Return the [X, Y] coordinate for the center point of the cell that contains the specified text.  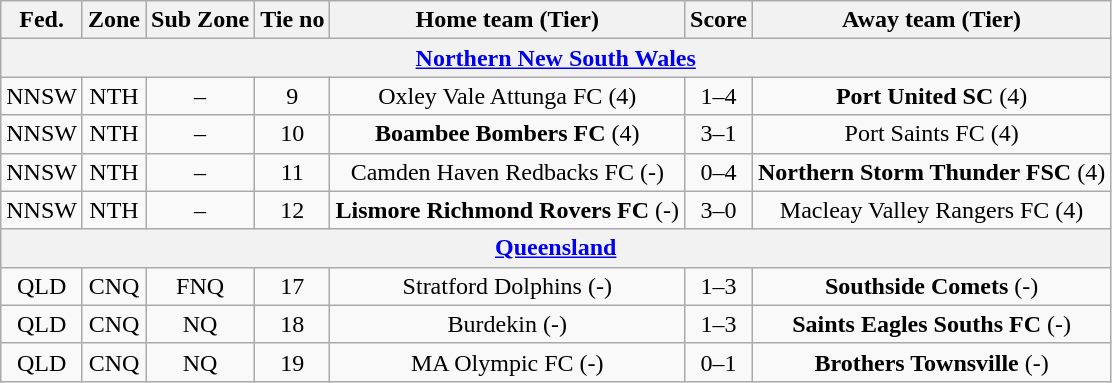
Stratford Dolphins (-) [508, 286]
Macleay Valley Rangers FC (4) [932, 210]
Lismore Richmond Rovers FC (-) [508, 210]
3–0 [719, 210]
Home team (Tier) [508, 20]
3–1 [719, 134]
19 [292, 362]
Oxley Vale Attunga FC (4) [508, 96]
Port United SC (4) [932, 96]
Sub Zone [200, 20]
17 [292, 286]
1–4 [719, 96]
Brothers Townsville (-) [932, 362]
Northern Storm Thunder FSC (4) [932, 172]
Burdekin (-) [508, 324]
Northern New South Wales [556, 58]
0–1 [719, 362]
10 [292, 134]
Zone [114, 20]
0–4 [719, 172]
Southside Comets (-) [932, 286]
Saints Eagles Souths FC (-) [932, 324]
12 [292, 210]
Port Saints FC (4) [932, 134]
9 [292, 96]
Score [719, 20]
Camden Haven Redbacks FC (-) [508, 172]
Boambee Bombers FC (4) [508, 134]
MA Olympic FC (-) [508, 362]
Tie no [292, 20]
Fed. [42, 20]
18 [292, 324]
Away team (Tier) [932, 20]
Queensland [556, 248]
FNQ [200, 286]
11 [292, 172]
